Search for the cell housing the specified text and yield its [X, Y] center coordinate. 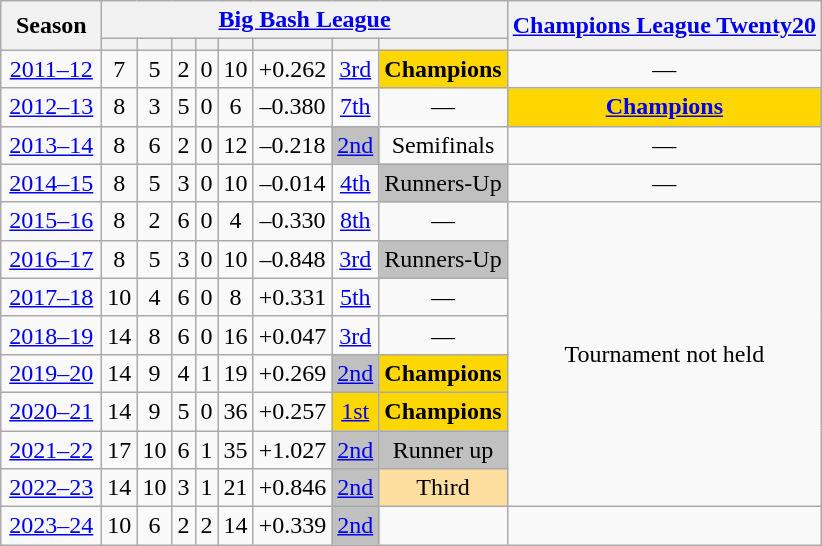
Season [52, 26]
2012–13 [52, 107]
–0.218 [292, 145]
7th [356, 107]
+0.846 [292, 488]
–0.380 [292, 107]
+1.027 [292, 449]
1st [356, 411]
2020–21 [52, 411]
36 [236, 411]
2011–12 [52, 69]
2023–24 [52, 526]
5th [356, 297]
+0.262 [292, 69]
21 [236, 488]
+0.047 [292, 335]
17 [120, 449]
Semifinals [443, 145]
8th [356, 221]
+0.269 [292, 373]
Runner up [443, 449]
12 [236, 145]
2013–14 [52, 145]
Third [443, 488]
+0.331 [292, 297]
–0.014 [292, 183]
–0.330 [292, 221]
2018–19 [52, 335]
Champions League Twenty20 [664, 26]
2017–18 [52, 297]
19 [236, 373]
+0.339 [292, 526]
+0.257 [292, 411]
2015–16 [52, 221]
2019–20 [52, 373]
Tournament not held [664, 354]
16 [236, 335]
2016–17 [52, 259]
–0.848 [292, 259]
35 [236, 449]
7 [120, 69]
2021–22 [52, 449]
2022–23 [52, 488]
Big Bash League [304, 20]
2014–15 [52, 183]
4th [356, 183]
